Output the (x, y) coordinate of the center of the cell containing the given text.  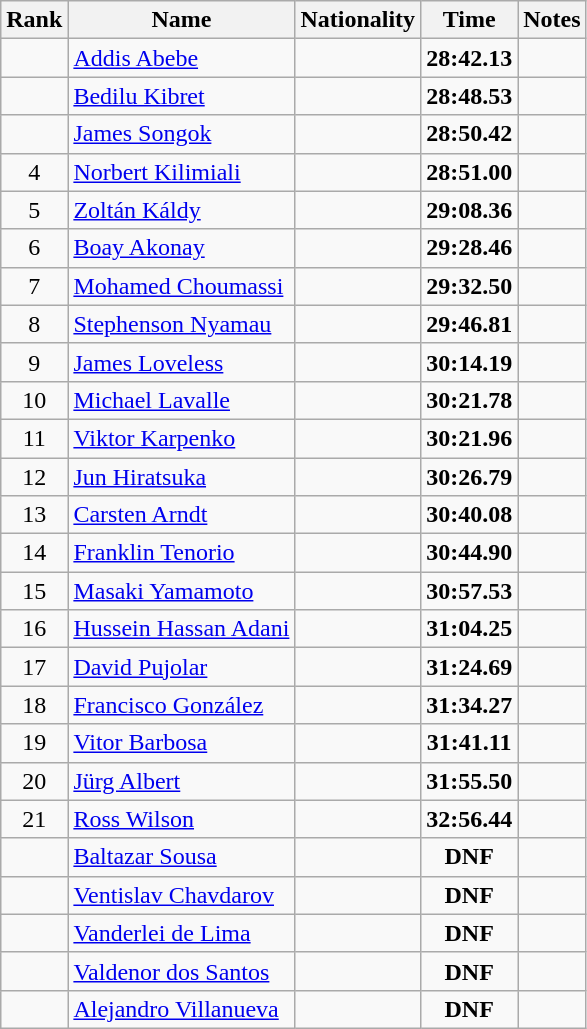
29:32.50 (470, 286)
Francisco González (182, 705)
9 (34, 362)
Carsten Arndt (182, 515)
20 (34, 781)
29:28.46 (470, 248)
28:42.13 (470, 58)
18 (34, 705)
Jun Hiratsuka (182, 477)
8 (34, 324)
James Loveless (182, 362)
15 (34, 591)
Rank (34, 20)
14 (34, 553)
6 (34, 248)
Alejandro Villanueva (182, 1009)
28:50.42 (470, 134)
19 (34, 743)
David Pujolar (182, 667)
10 (34, 400)
30:21.96 (470, 438)
Valdenor dos Santos (182, 971)
30:57.53 (470, 591)
12 (34, 477)
30:21.78 (470, 400)
Baltazar Sousa (182, 857)
29:46.81 (470, 324)
31:24.69 (470, 667)
16 (34, 629)
Ross Wilson (182, 819)
James Songok (182, 134)
Bedilu Kibret (182, 96)
Boay Akonay (182, 248)
Notes (552, 20)
Stephenson Nyamau (182, 324)
Nationality (358, 20)
30:26.79 (470, 477)
28:48.53 (470, 96)
Ventislav Chavdarov (182, 895)
7 (34, 286)
Masaki Yamamoto (182, 591)
5 (34, 210)
Vanderlei de Lima (182, 933)
30:40.08 (470, 515)
Time (470, 20)
31:34.27 (470, 705)
Name (182, 20)
Jürg Albert (182, 781)
28:51.00 (470, 172)
31:41.11 (470, 743)
Zoltán Káldy (182, 210)
4 (34, 172)
Hussein Hassan Adani (182, 629)
Vitor Barbosa (182, 743)
Mohamed Choumassi (182, 286)
31:04.25 (470, 629)
Franklin Tenorio (182, 553)
29:08.36 (470, 210)
30:14.19 (470, 362)
31:55.50 (470, 781)
13 (34, 515)
30:44.90 (470, 553)
21 (34, 819)
Viktor Karpenko (182, 438)
Norbert Kilimiali (182, 172)
Addis Abebe (182, 58)
Michael Lavalle (182, 400)
32:56.44 (470, 819)
17 (34, 667)
11 (34, 438)
